Return [X, Y] of the center of cell containing provided text 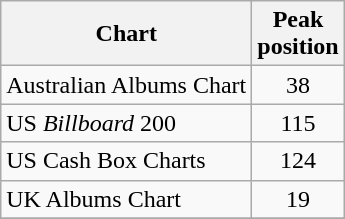
19 [298, 199]
Australian Albums Chart [126, 85]
38 [298, 85]
US Cash Box Charts [126, 161]
UK Albums Chart [126, 199]
US Billboard 200 [126, 123]
115 [298, 123]
Peakposition [298, 34]
Chart [126, 34]
124 [298, 161]
